Capture the cell that displays the provided text and extract its [X, Y] central coordinate. 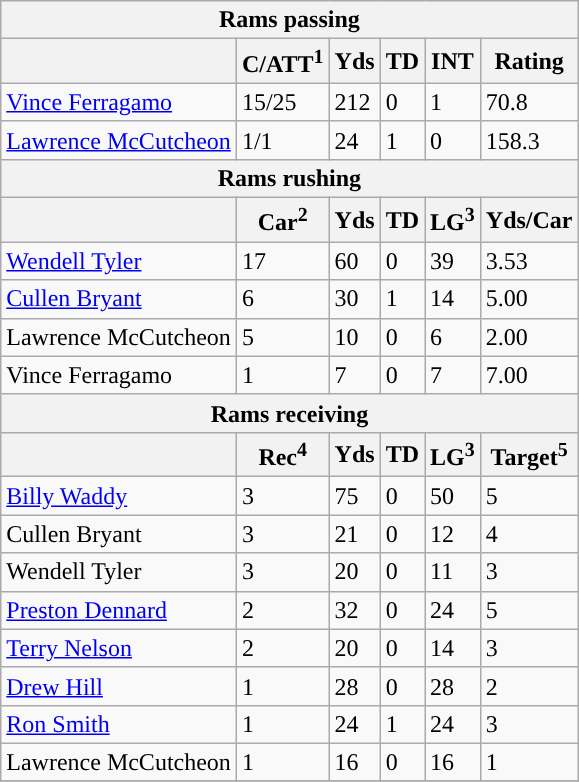
4 [529, 534]
Car2 [282, 220]
Rams rushing [290, 178]
32 [354, 610]
21 [354, 534]
Ron Smith [119, 724]
50 [453, 496]
Rec4 [282, 454]
15/25 [282, 102]
158.3 [529, 140]
2.00 [529, 337]
5.00 [529, 299]
75 [354, 496]
1/1 [282, 140]
12 [453, 534]
Preston Dennard [119, 610]
Terry Nelson [119, 648]
10 [354, 337]
7.00 [529, 375]
Target5 [529, 454]
3.53 [529, 261]
Rating [529, 62]
Rams receiving [290, 413]
39 [453, 261]
Yds/Car [529, 220]
Rams passing [290, 20]
70.8 [529, 102]
INT [453, 62]
212 [354, 102]
C/ATT1 [282, 62]
Drew Hill [119, 686]
30 [354, 299]
17 [282, 261]
Billy Waddy [119, 496]
11 [453, 572]
60 [354, 261]
